Capture the cell that displays the provided text and extract its [X, Y] central coordinate. 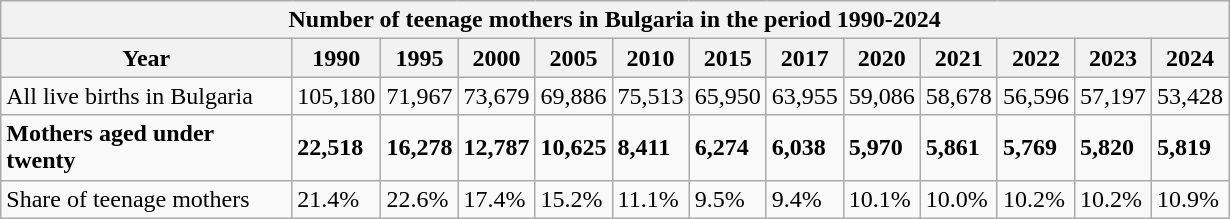
63,955 [804, 96]
2023 [1112, 58]
2020 [882, 58]
5,970 [882, 148]
16,278 [420, 148]
2021 [958, 58]
5,861 [958, 148]
53,428 [1190, 96]
9.5% [728, 199]
105,180 [336, 96]
17.4% [496, 199]
10.9% [1190, 199]
6,038 [804, 148]
2022 [1036, 58]
65,950 [728, 96]
2010 [650, 58]
All live births in Bulgaria [146, 96]
71,967 [420, 96]
10,625 [574, 148]
12,787 [496, 148]
11.1% [650, 199]
2000 [496, 58]
21.4% [336, 199]
73,679 [496, 96]
2024 [1190, 58]
57,197 [1112, 96]
2017 [804, 58]
Share of teenage mothers [146, 199]
22.6% [420, 199]
69,886 [574, 96]
22,518 [336, 148]
2015 [728, 58]
59,086 [882, 96]
5,769 [1036, 148]
6,274 [728, 148]
Mothers aged under twenty [146, 148]
58,678 [958, 96]
9.4% [804, 199]
2005 [574, 58]
5,819 [1190, 148]
1990 [336, 58]
10.1% [882, 199]
5,820 [1112, 148]
15.2% [574, 199]
56,596 [1036, 96]
Number of teenage mothers in Bulgaria in the period 1990-2024 [615, 20]
10.0% [958, 199]
8,411 [650, 148]
Year [146, 58]
75,513 [650, 96]
1995 [420, 58]
